Capture the cell that displays the provided text and extract its [x, y] central coordinate. 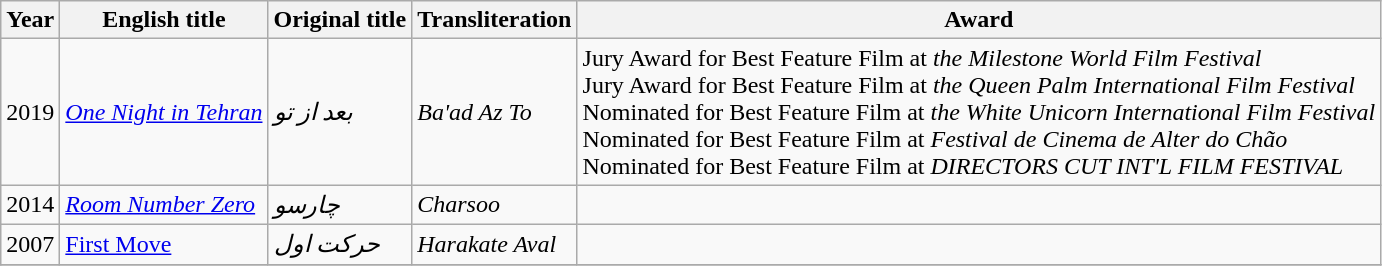
2014 [30, 205]
Room Number Zero [164, 205]
2019 [30, 112]
2007 [30, 244]
Year [30, 20]
Ba'ad Az To [494, 112]
English title [164, 20]
بعد از تو [340, 112]
حرکت اول [340, 244]
One Night in Tehran [164, 112]
Transliteration [494, 20]
چارسو [340, 205]
First Move [164, 244]
Harakate Aval [494, 244]
Charsoo [494, 205]
Award [979, 20]
Original title [340, 20]
